Detect which cell encompasses the target text, then output its [x, y] center coordinate. 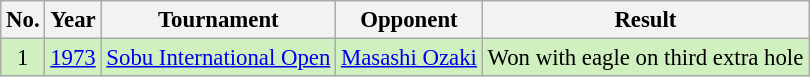
Year [73, 20]
Masashi Ozaki [410, 58]
Result [645, 20]
Opponent [410, 20]
1 [23, 58]
No. [23, 20]
Tournament [218, 20]
Sobu International Open [218, 58]
1973 [73, 58]
Won with eagle on third extra hole [645, 58]
